Return the [X, Y] coordinate for the center point of the cell that contains the specified text.  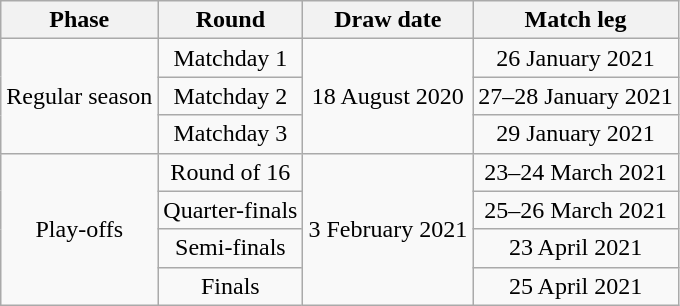
Matchday 3 [230, 134]
23 April 2021 [576, 248]
29 January 2021 [576, 134]
Phase [80, 20]
25 April 2021 [576, 286]
Match leg [576, 20]
Draw date [388, 20]
Finals [230, 286]
18 August 2020 [388, 96]
Regular season [80, 96]
Round [230, 20]
3 February 2021 [388, 229]
Round of 16 [230, 172]
Matchday 1 [230, 58]
26 January 2021 [576, 58]
Play-offs [80, 229]
25–26 March 2021 [576, 210]
Quarter-finals [230, 210]
Semi-finals [230, 248]
23–24 March 2021 [576, 172]
Matchday 2 [230, 96]
27–28 January 2021 [576, 96]
